From the cell containing the given text, extract its center point as [X, Y] coordinate. 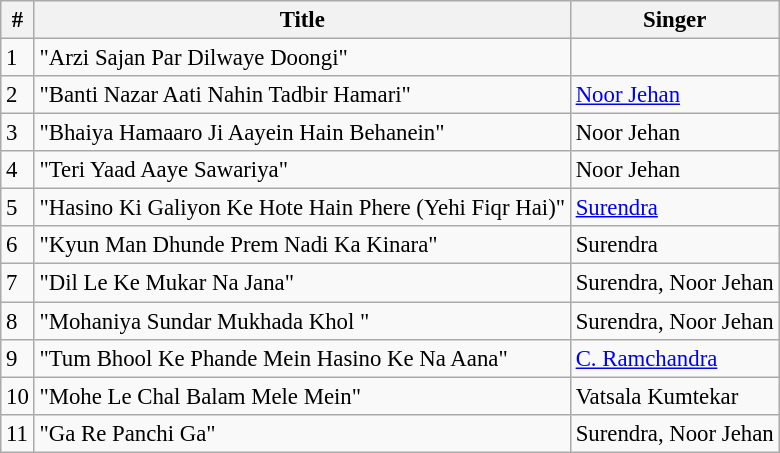
6 [18, 245]
"Dil Le Ke Mukar Na Jana" [302, 283]
Title [302, 20]
Singer [674, 20]
C. Ramchandra [674, 358]
"Mohaniya Sundar Mukhada Khol " [302, 321]
1 [18, 58]
3 [18, 133]
2 [18, 95]
"Kyun Man Dhunde Prem Nadi Ka Kinara" [302, 245]
"Bhaiya Hamaaro Ji Aayein Hain Behanein" [302, 133]
10 [18, 396]
"Mohe Le Chal Balam Mele Mein" [302, 396]
4 [18, 170]
"Banti Nazar Aati Nahin Tadbir Hamari" [302, 95]
11 [18, 433]
"Arzi Sajan Par Dilwaye Doongi" [302, 58]
9 [18, 358]
# [18, 20]
8 [18, 321]
7 [18, 283]
Vatsala Kumtekar [674, 396]
"Teri Yaad Aaye Sawariya" [302, 170]
"Hasino Ki Galiyon Ke Hote Hain Phere (Yehi Fiqr Hai)" [302, 208]
"Ga Re Panchi Ga" [302, 433]
"Tum Bhool Ke Phande Mein Hasino Ke Na Aana" [302, 358]
5 [18, 208]
